Output the (x, y) coordinate of the center of the cell containing the given text.  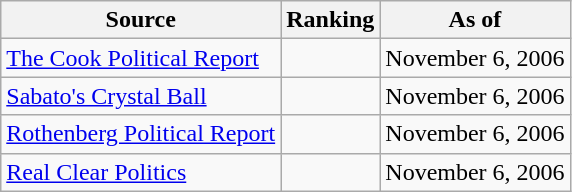
Sabato's Crystal Ball (141, 96)
Real Clear Politics (141, 172)
Rothenberg Political Report (141, 134)
As of (475, 20)
Source (141, 20)
Ranking (330, 20)
The Cook Political Report (141, 58)
